Provide the [X, Y] coordinate of the cell's center where the given text is located.  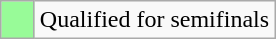
Qualified for semifinals [154, 20]
